Return [x, y] of the center of cell containing provided text 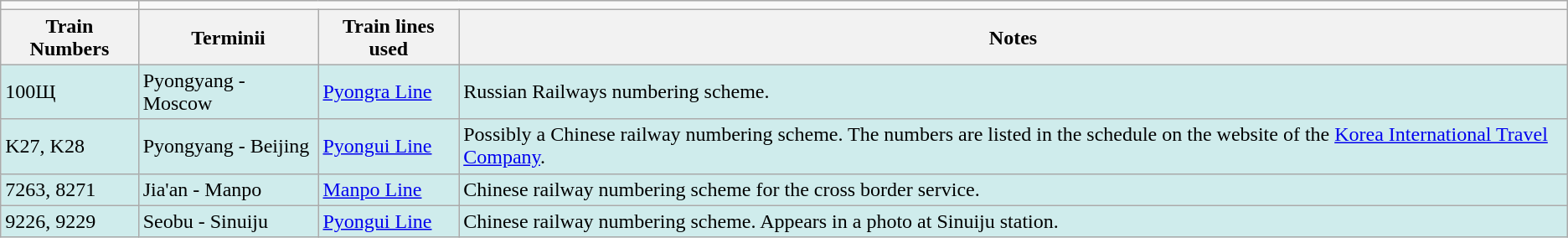
K27, K28 [70, 146]
Terminii [228, 37]
Russian Railways numbering scheme. [1014, 92]
Train Numbers [70, 37]
9226, 9229 [70, 221]
Pyongyang - Moscow [228, 92]
Train lines used [389, 37]
Pyongra Line [389, 92]
Notes [1014, 37]
Chinese railway numbering scheme for the cross border service. [1014, 189]
Possibly a Chinese railway numbering scheme. The numbers are listed in the schedule on the website of the Korea International Travel Company. [1014, 146]
7263, 8271 [70, 189]
Manpo Line [389, 189]
Pyongyang - Beijing [228, 146]
Chinese railway numbering scheme. Appears in a photo at Sinuiju station. [1014, 221]
Jia'an - Manpo [228, 189]
100Щ [70, 92]
Seobu - Sinuiju [228, 221]
